Capture the cell that displays the provided text and extract its [x, y] central coordinate. 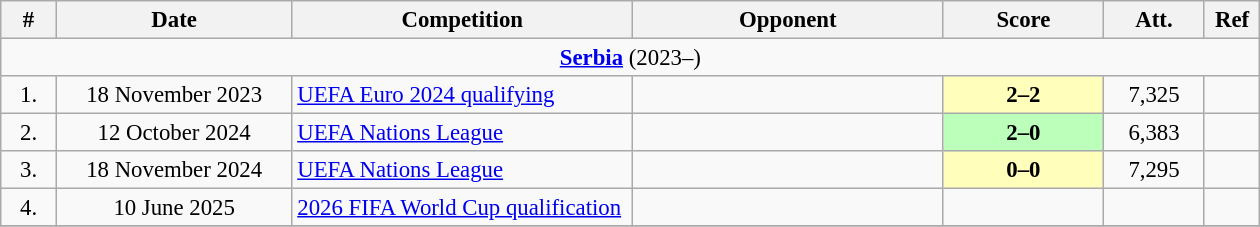
7,295 [1154, 170]
2–0 [1024, 133]
2–2 [1024, 95]
Competition [462, 20]
1. [29, 95]
7,325 [1154, 95]
0–0 [1024, 170]
12 October 2024 [174, 133]
18 November 2023 [174, 95]
Att. [1154, 20]
3. [29, 170]
4. [29, 208]
Date [174, 20]
6,383 [1154, 133]
2. [29, 133]
10 June 2025 [174, 208]
Serbia (2023–) [630, 58]
18 November 2024 [174, 170]
2026 FIFA World Cup qualification [462, 208]
# [29, 20]
UEFA Euro 2024 qualifying [462, 95]
Opponent [788, 20]
Ref [1232, 20]
Score [1024, 20]
